Output the (x, y) coordinate of the center of the cell containing the given text.  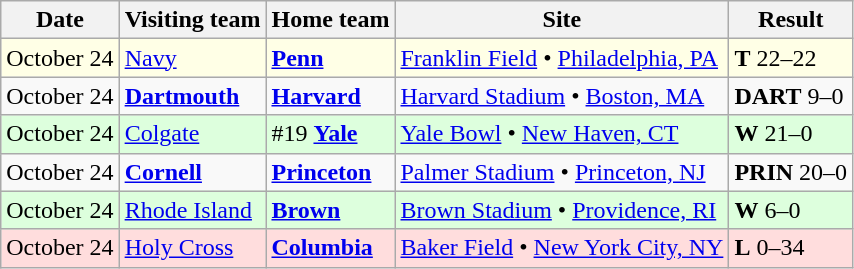
Date (60, 20)
PRIN 20–0 (791, 172)
DART 9–0 (791, 96)
Princeton (330, 172)
Yale Bowl • New Haven, CT (562, 134)
T 22–22 (791, 58)
Penn (330, 58)
Home team (330, 20)
Visiting team (192, 20)
Site (562, 20)
Cornell (192, 172)
L 0–34 (791, 248)
Franklin Field • Philadelphia, PA (562, 58)
Rhode Island (192, 210)
Colgate (192, 134)
Palmer Stadium • Princeton, NJ (562, 172)
Dartmouth (192, 96)
#19 Yale (330, 134)
Brown (330, 210)
Columbia (330, 248)
W 6–0 (791, 210)
Harvard (330, 96)
Baker Field • New York City, NY (562, 248)
Navy (192, 58)
Brown Stadium • Providence, RI (562, 210)
W 21–0 (791, 134)
Result (791, 20)
Harvard Stadium • Boston, MA (562, 96)
Holy Cross (192, 248)
